Return the (x, y) coordinate for the center point of the cell that contains the specified text.  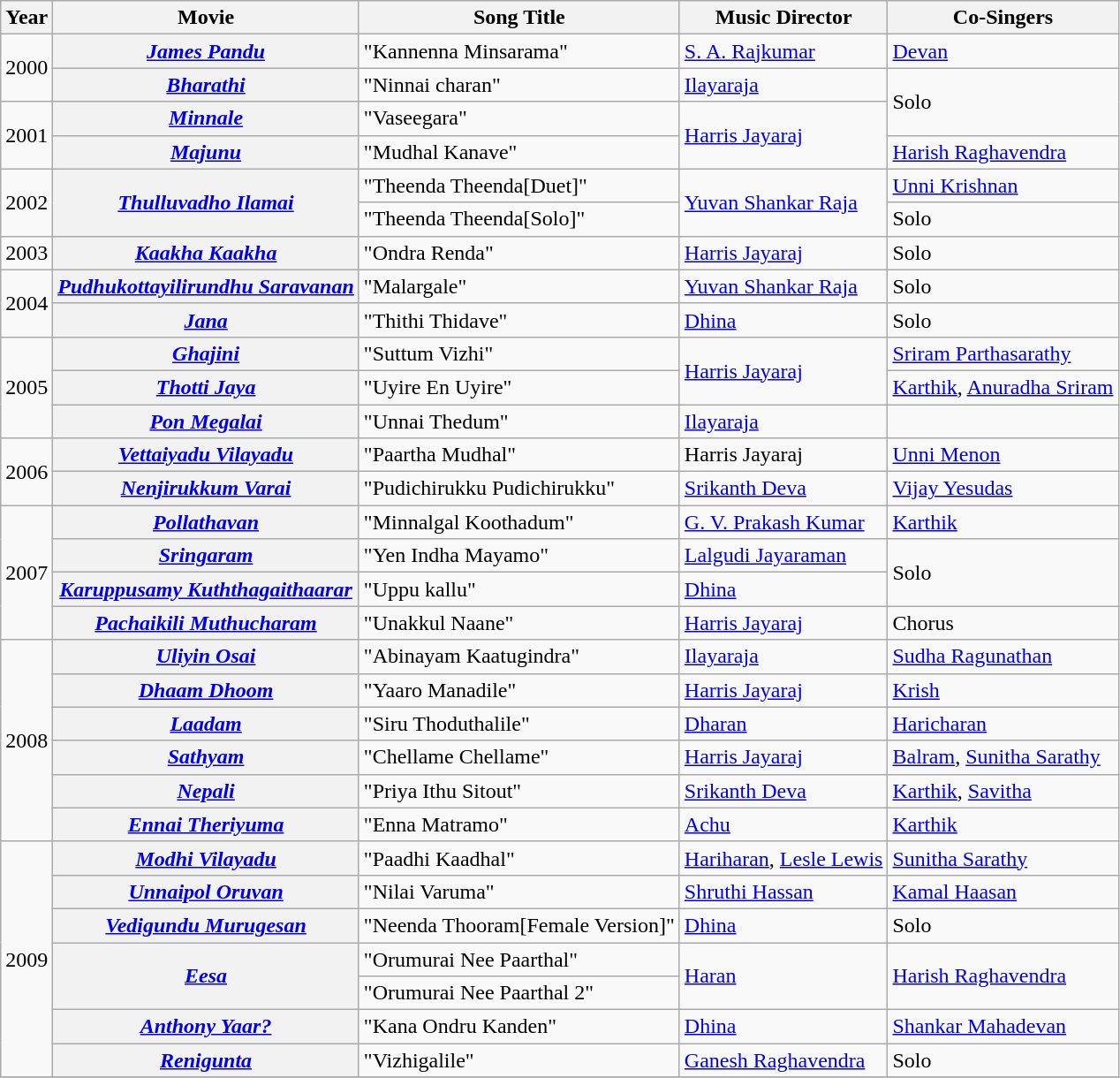
"Vaseegara" (519, 118)
"Vizhigalile" (519, 1060)
Music Director (783, 18)
Sunitha Sarathy (1003, 858)
"Theenda Theenda[Solo]" (519, 219)
Unni Menon (1003, 455)
"Priya Ithu Sitout" (519, 791)
"Kannenna Minsarama" (519, 51)
2009 (26, 959)
"Ondra Renda" (519, 253)
2001 (26, 135)
Ganesh Raghavendra (783, 1060)
"Neenda Thooram[Female Version]" (519, 925)
"Paadhi Kaadhal" (519, 858)
Kaakha Kaakha (207, 253)
"Minnalgal Koothadum" (519, 522)
"Yaaro Manadile" (519, 690)
Laadam (207, 724)
2003 (26, 253)
2000 (26, 68)
"Uyire En Uyire" (519, 387)
"Uppu kallu" (519, 589)
2007 (26, 573)
Ennai Theriyuma (207, 824)
Chorus (1003, 623)
Devan (1003, 51)
2002 (26, 202)
Vijay Yesudas (1003, 489)
Vedigundu Murugesan (207, 925)
"Siru Thoduthalile" (519, 724)
Sriram Parthasarathy (1003, 353)
Karthik, Savitha (1003, 791)
Pon Megalai (207, 421)
Ghajini (207, 353)
2006 (26, 472)
Dharan (783, 724)
Sathyam (207, 757)
Sudha Ragunathan (1003, 657)
"Suttum Vizhi" (519, 353)
James Pandu (207, 51)
Unnaipol Oruvan (207, 892)
Uliyin Osai (207, 657)
Minnale (207, 118)
Haran (783, 976)
Krish (1003, 690)
Balram, Sunitha Sarathy (1003, 757)
Jana (207, 320)
Movie (207, 18)
Song Title (519, 18)
"Unnai Thedum" (519, 421)
"Yen Indha Mayamo" (519, 556)
Renigunta (207, 1060)
Shruthi Hassan (783, 892)
Shankar Mahadevan (1003, 1027)
"Unakkul Naane" (519, 623)
Co-Singers (1003, 18)
"Pudichirukku Pudichirukku" (519, 489)
"Enna Matramo" (519, 824)
Hariharan, Lesle Lewis (783, 858)
Karthik, Anuradha Sriram (1003, 387)
Pudhukottayilirundhu Saravanan (207, 286)
"Kana Ondru Kanden" (519, 1027)
Eesa (207, 976)
"Theenda Theenda[Duet]" (519, 186)
Nepali (207, 791)
"Orumurai Nee Paarthal" (519, 959)
2008 (26, 740)
Modhi Vilayadu (207, 858)
2004 (26, 303)
"Mudhal Kanave" (519, 152)
Unni Krishnan (1003, 186)
G. V. Prakash Kumar (783, 522)
Sringaram (207, 556)
"Orumurai Nee Paarthal 2" (519, 993)
Majunu (207, 152)
Achu (783, 824)
2005 (26, 387)
"Thithi Thidave" (519, 320)
Pollathavan (207, 522)
"Paartha Mudhal" (519, 455)
Dhaam Dhoom (207, 690)
Haricharan (1003, 724)
Year (26, 18)
Lalgudi Jayaraman (783, 556)
"Nilai Varuma" (519, 892)
Thulluvadho Ilamai (207, 202)
"Ninnai charan" (519, 85)
Anthony Yaar? (207, 1027)
Vettaiyadu Vilayadu (207, 455)
S. A. Rajkumar (783, 51)
"Malargale" (519, 286)
Kamal Haasan (1003, 892)
"Abinayam Kaatugindra" (519, 657)
Thotti Jaya (207, 387)
Nenjirukkum Varai (207, 489)
Pachaikili Muthucharam (207, 623)
Karuppusamy Kuththagaithaarar (207, 589)
Bharathi (207, 85)
"Chellame Chellame" (519, 757)
